Return [x, y] of the center of cell containing provided text 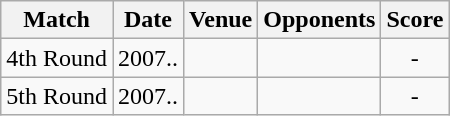
5th Round [57, 96]
Match [57, 20]
Score [415, 20]
Venue [221, 20]
Date [148, 20]
Opponents [320, 20]
4th Round [57, 58]
